Locate the cell with the specified text and output its [x, y] center coordinate. 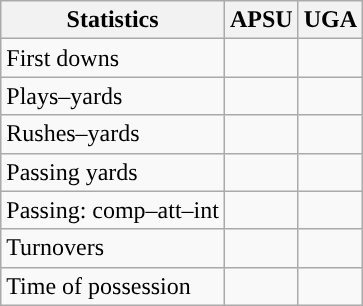
First downs [113, 58]
Passing: comp–att–int [113, 210]
Statistics [113, 20]
Time of possession [113, 286]
APSU [261, 20]
Passing yards [113, 172]
Rushes–yards [113, 134]
Turnovers [113, 248]
Plays–yards [113, 96]
UGA [330, 20]
